Locate the cell with the specified text and output its [x, y] center coordinate. 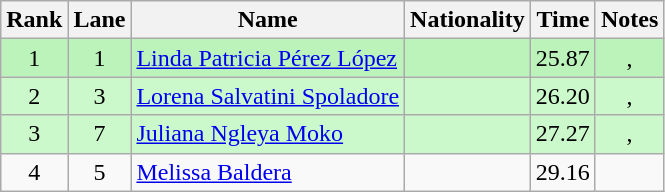
7 [100, 134]
Nationality [468, 20]
25.87 [562, 58]
5 [100, 172]
Rank [34, 20]
Juliana Ngleya Moko [268, 134]
4 [34, 172]
2 [34, 96]
27.27 [562, 134]
Lane [100, 20]
Linda Patricia Pérez López [268, 58]
Time [562, 20]
26.20 [562, 96]
Melissa Baldera [268, 172]
Notes [629, 20]
Lorena Salvatini Spoladore [268, 96]
Name [268, 20]
29.16 [562, 172]
